Find where the given text appears and provide that cell's center as [x, y] coordinate. 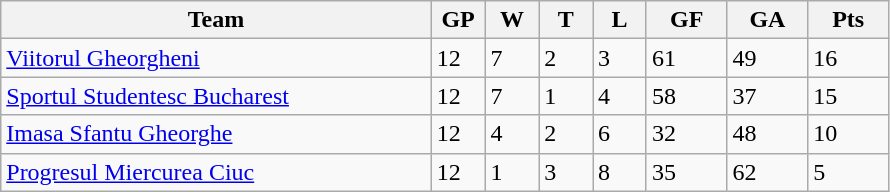
W [512, 20]
6 [620, 134]
48 [768, 134]
GA [768, 20]
32 [686, 134]
Pts [848, 20]
16 [848, 58]
5 [848, 172]
Team [216, 20]
Viitorul Gheorgheni [216, 58]
T [566, 20]
49 [768, 58]
L [620, 20]
Imasa Sfantu Gheorghe [216, 134]
15 [848, 96]
61 [686, 58]
10 [848, 134]
GP [458, 20]
Progresul Miercurea Ciuc [216, 172]
35 [686, 172]
37 [768, 96]
58 [686, 96]
GF [686, 20]
62 [768, 172]
8 [620, 172]
Sportul Studentesc Bucharest [216, 96]
